Output the (X, Y) coordinate of the center of the cell containing the given text.  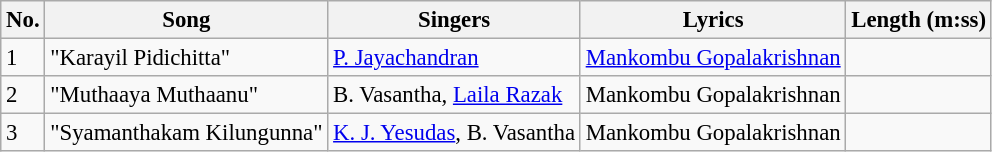
2 (23, 95)
1 (23, 58)
K. J. Yesudas, B. Vasantha (454, 133)
Singers (454, 20)
No. (23, 20)
Song (186, 20)
"Muthaaya Muthaanu" (186, 95)
3 (23, 133)
B. Vasantha, Laila Razak (454, 95)
"Karayil Pidichitta" (186, 58)
"Syamanthakam Kilungunna" (186, 133)
Length (m:ss) (918, 20)
Lyrics (713, 20)
P. Jayachandran (454, 58)
